Detect which cell encompasses the target text, then output its (x, y) center coordinate. 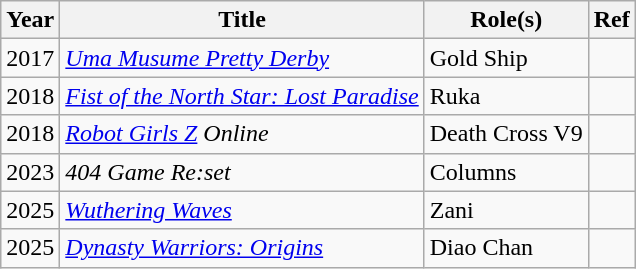
Role(s) (506, 20)
2023 (30, 172)
Death Cross V9 (506, 134)
Ref (612, 20)
Dynasty Warriors: Origins (242, 248)
404 Game Re:set (242, 172)
Year (30, 20)
Robot Girls Z Online (242, 134)
Fist of the North Star: Lost Paradise (242, 96)
Zani (506, 210)
Columns (506, 172)
Wuthering Waves (242, 210)
Ruka (506, 96)
Diao Chan (506, 248)
Uma Musume Pretty Derby (242, 58)
Title (242, 20)
Gold Ship (506, 58)
2017 (30, 58)
